Locate the cell with the specified text and output its [x, y] center coordinate. 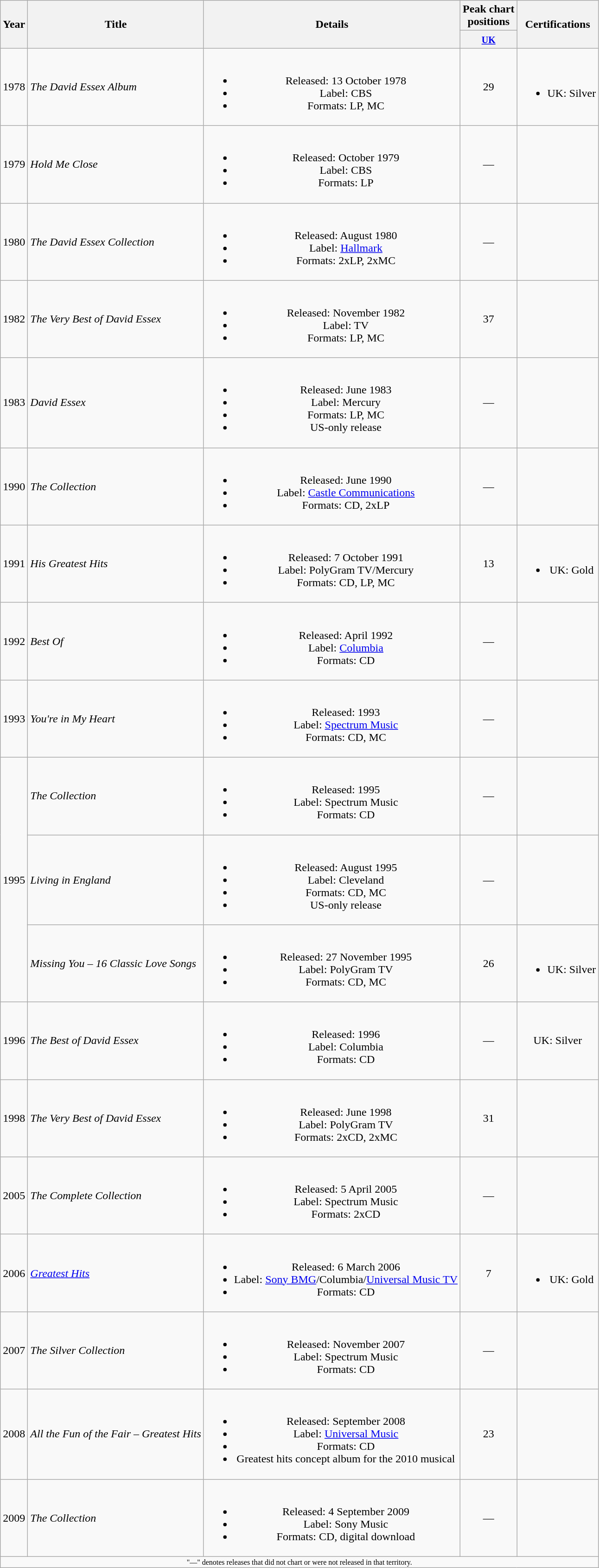
Released: 4 September 2009Label: Sony MusicFormats: CD, digital download [332, 1518]
1991 [14, 563]
The Best of David Essex [116, 1041]
1993 [14, 718]
Released: 27 November 1995Label: PolyGram TVFormats: CD, MC [332, 964]
Peak chartpositions [489, 16]
2009 [14, 1518]
7 [489, 1273]
29 [489, 87]
Released: April 1992Label: ColumbiaFormats: CD [332, 641]
Released: 1995Label: Spectrum MusicFormats: CD [332, 796]
The David Essex Album [116, 87]
31 [489, 1119]
The Complete Collection [116, 1195]
1998 [14, 1119]
Released: October 1979Label: CBSFormats: LP [332, 164]
The Silver Collection [116, 1350]
Released: 1993Label: Spectrum MusicFormats: CD, MC [332, 718]
Released: November 1982Label: TVFormats: LP, MC [332, 319]
Released: August 1980Label: HallmarkFormats: 2xLP, 2xMC [332, 242]
The David Essex Collection [116, 242]
2008 [14, 1434]
You're in My Heart [116, 718]
Year [14, 24]
Greatest Hits [116, 1273]
1990 [14, 487]
"—" denotes releases that did not chart or were not released in that territory. [299, 1562]
1980 [14, 242]
2007 [14, 1350]
Released: 1996Label: ColumbiaFormats: CD [332, 1041]
1996 [14, 1041]
Missing You – 16 Classic Love Songs [116, 964]
Released: 7 October 1991Label: PolyGram TV/MercuryFormats: CD, LP, MC [332, 563]
Title [116, 24]
David Essex [116, 403]
Released: June 1998Label: PolyGram TVFormats: 2xCD, 2xMC [332, 1119]
2005 [14, 1195]
Living in England [116, 880]
Released: 5 April 2005Label: Spectrum MusicFormats: 2xCD [332, 1195]
Released: June 1990Label: Castle CommunicationsFormats: CD, 2xLP [332, 487]
26 [489, 964]
1995 [14, 879]
All the Fun of the Fair – Greatest Hits [116, 1434]
Certifications [558, 24]
Details [332, 24]
His Greatest Hits [116, 563]
Released: November 2007Label: Spectrum MusicFormats: CD [332, 1350]
Released: August 1995Label: ClevelandFormats: CD, MCUS-only release [332, 880]
1983 [14, 403]
Released: 13 October 1978Label: CBSFormats: LP, MC [332, 87]
1979 [14, 164]
23 [489, 1434]
37 [489, 319]
Best Of [116, 641]
1978 [14, 87]
Released: 6 March 2006Label: Sony BMG/Columbia/Universal Music TVFormats: CD [332, 1273]
UK [489, 39]
Released: June 1983Label: MercuryFormats: LP, MCUS-only release [332, 403]
1982 [14, 319]
Hold Me Close [116, 164]
2006 [14, 1273]
1992 [14, 641]
13 [489, 563]
Released: September 2008Label: Universal MusicFormats: CDGreatest hits concept album for the 2010 musical [332, 1434]
